Provide the (X, Y) coordinate of the cell's center where the given text is located.  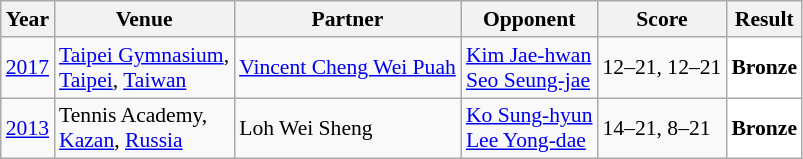
2017 (28, 68)
Loh Wei Sheng (348, 128)
14–21, 8–21 (662, 128)
Kim Jae-hwan Seo Seung-jae (530, 68)
Venue (144, 19)
Score (662, 19)
Year (28, 19)
Result (764, 19)
Partner (348, 19)
Tennis Academy,Kazan, Russia (144, 128)
Opponent (530, 19)
2013 (28, 128)
12–21, 12–21 (662, 68)
Ko Sung-hyun Lee Yong-dae (530, 128)
Vincent Cheng Wei Puah (348, 68)
Taipei Gymnasium,Taipei, Taiwan (144, 68)
